Detect which cell encompasses the target text, then output its (x, y) center coordinate. 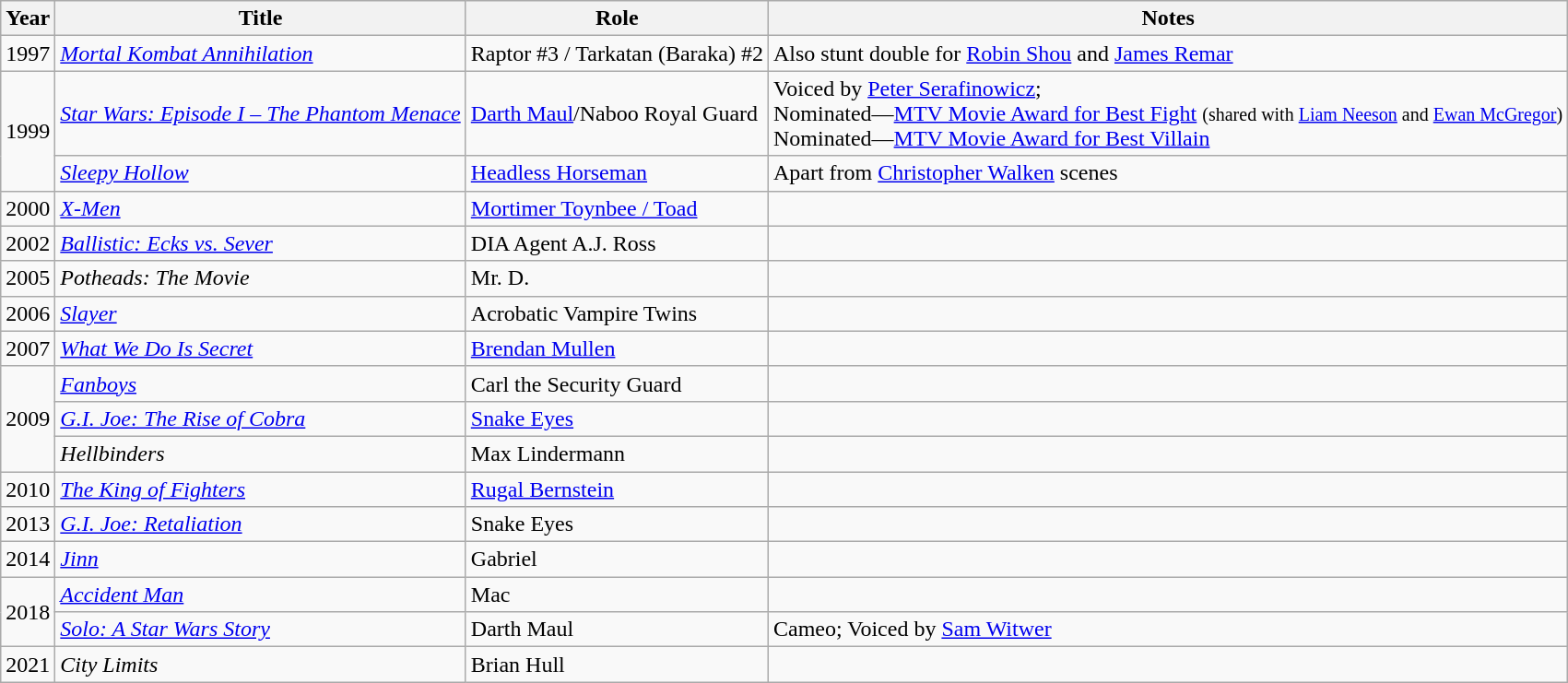
X-Men (260, 208)
Gabriel (617, 559)
2013 (28, 524)
Also stunt double for Robin Shou and James Remar (1167, 53)
Ballistic: Ecks vs. Sever (260, 243)
G.I. Joe: Retaliation (260, 524)
Acrobatic Vampire Twins (617, 313)
Darth Maul/Naboo Royal Guard (617, 113)
1999 (28, 131)
Fanboys (260, 383)
G.I. Joe: The Rise of Cobra (260, 418)
Slayer (260, 313)
2006 (28, 313)
Jinn (260, 559)
Accident Man (260, 595)
Title (260, 18)
Mortimer Toynbee / Toad (617, 208)
2007 (28, 348)
Solo: A Star Wars Story (260, 630)
Brendan Mullen (617, 348)
Star Wars: Episode I – The Phantom Menace (260, 113)
DIA Agent A.J. Ross (617, 243)
Mac (617, 595)
Headless Horseman (617, 173)
2005 (28, 278)
Carl the Security Guard (617, 383)
What We Do Is Secret (260, 348)
Brian Hull (617, 665)
2010 (28, 489)
2002 (28, 243)
2018 (28, 612)
Sleepy Hollow (260, 173)
2009 (28, 418)
City Limits (260, 665)
2014 (28, 559)
Raptor #3 / Tarkatan (Baraka) #2 (617, 53)
Darth Maul (617, 630)
Cameo; Voiced by Sam Witwer (1167, 630)
Potheads: The Movie (260, 278)
Year (28, 18)
Rugal Bernstein (617, 489)
Mr. D. (617, 278)
Hellbinders (260, 453)
2021 (28, 665)
The King of Fighters (260, 489)
Apart from Christopher Walken scenes (1167, 173)
Role (617, 18)
2000 (28, 208)
Notes (1167, 18)
1997 (28, 53)
Max Lindermann (617, 453)
Mortal Kombat Annihilation (260, 53)
